Scan for the cell matching the given text and deliver its (x, y) coordinate at center. 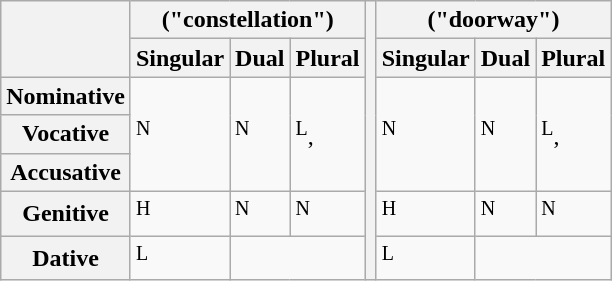
("constellation") (248, 20)
Vocative (66, 134)
Dative (66, 258)
Nominative (66, 96)
Accusative (66, 172)
Genitive (66, 214)
("doorway") (494, 20)
